For the text-containing cell, return its midpoint in (x, y) coordinate format. 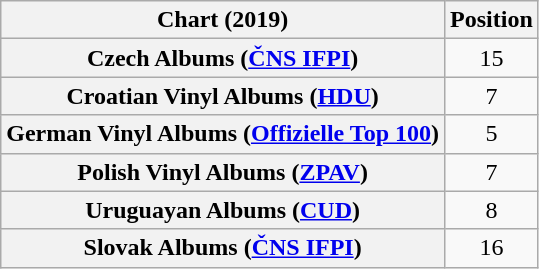
5 (492, 134)
Croatian Vinyl Albums (HDU) (223, 96)
Slovak Albums (ČNS IFPI) (223, 248)
Czech Albums (ČNS IFPI) (223, 58)
15 (492, 58)
Polish Vinyl Albums (ZPAV) (223, 172)
Chart (2019) (223, 20)
Uruguayan Albums (CUD) (223, 210)
German Vinyl Albums (Offizielle Top 100) (223, 134)
16 (492, 248)
Position (492, 20)
8 (492, 210)
